Return the (x, y) coordinate for the center point of the cell that contains the specified text.  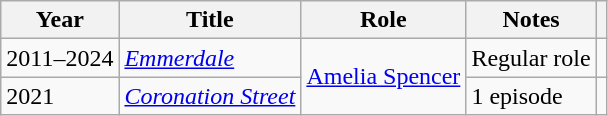
Amelia Spencer (384, 77)
2021 (60, 96)
1 episode (531, 96)
Title (210, 20)
2011–2024 (60, 58)
Notes (531, 20)
Year (60, 20)
Role (384, 20)
Emmerdale (210, 58)
Coronation Street (210, 96)
Regular role (531, 58)
